Find where the given text appears and provide that cell's center as (X, Y) coordinate. 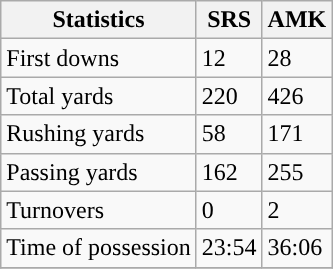
426 (297, 96)
Rushing yards (99, 134)
Statistics (99, 20)
Time of possession (99, 248)
First downs (99, 58)
255 (297, 172)
SRS (229, 20)
Turnovers (99, 210)
0 (229, 210)
12 (229, 58)
Passing yards (99, 172)
2 (297, 210)
23:54 (229, 248)
58 (229, 134)
28 (297, 58)
AMK (297, 20)
171 (297, 134)
36:06 (297, 248)
162 (229, 172)
Total yards (99, 96)
220 (229, 96)
